Provide the (x, y) coordinate of the cell's center where the given text is located.  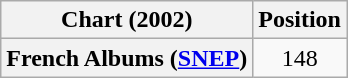
Position (300, 20)
148 (300, 58)
Chart (2002) (127, 20)
French Albums (SNEP) (127, 58)
